Search for the cell housing the specified text and yield its [x, y] center coordinate. 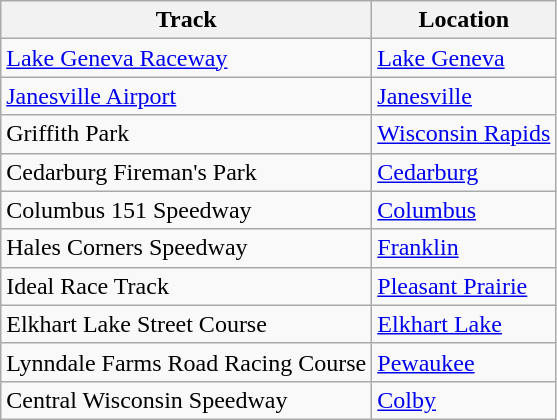
Colby [464, 400]
Pewaukee [464, 362]
Wisconsin Rapids [464, 134]
Janesville [464, 96]
Cedarburg Fireman's Park [186, 172]
Lake Geneva Raceway [186, 58]
Elkhart Lake Street Course [186, 324]
Columbus 151 Speedway [186, 210]
Franklin [464, 248]
Lynndale Farms Road Racing Course [186, 362]
Pleasant Prairie [464, 286]
Elkhart Lake [464, 324]
Ideal Race Track [186, 286]
Track [186, 20]
Cedarburg [464, 172]
Griffith Park [186, 134]
Central Wisconsin Speedway [186, 400]
Lake Geneva [464, 58]
Janesville Airport [186, 96]
Hales Corners Speedway [186, 248]
Columbus [464, 210]
Location [464, 20]
